Extract the (X, Y) coordinate from the center of the cell holding the provided text.  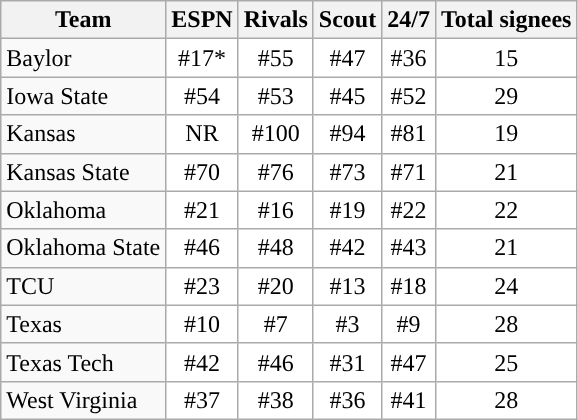
West Virginia (84, 400)
#70 (202, 172)
29 (506, 96)
#20 (276, 286)
Baylor (84, 58)
Texas (84, 324)
25 (506, 362)
#38 (276, 400)
ESPN (202, 20)
#3 (347, 324)
#81 (409, 134)
#31 (347, 362)
#52 (409, 96)
#48 (276, 248)
#7 (276, 324)
#55 (276, 58)
#71 (409, 172)
#21 (202, 210)
Iowa State (84, 96)
Oklahoma State (84, 248)
#53 (276, 96)
Texas Tech (84, 362)
Scout (347, 20)
#37 (202, 400)
#54 (202, 96)
TCU (84, 286)
19 (506, 134)
#94 (347, 134)
#13 (347, 286)
#17* (202, 58)
#41 (409, 400)
Rivals (276, 20)
#100 (276, 134)
NR (202, 134)
#73 (347, 172)
#10 (202, 324)
#19 (347, 210)
Team (84, 20)
#23 (202, 286)
#9 (409, 324)
#16 (276, 210)
Total signees (506, 20)
Kansas State (84, 172)
#76 (276, 172)
Oklahoma (84, 210)
#22 (409, 210)
#43 (409, 248)
#18 (409, 286)
22 (506, 210)
24/7 (409, 20)
Kansas (84, 134)
#45 (347, 96)
24 (506, 286)
15 (506, 58)
